Capture the cell that displays the provided text and extract its (x, y) central coordinate. 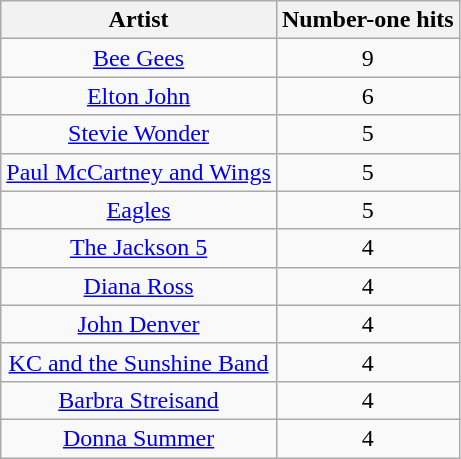
6 (368, 96)
Barbra Streisand (139, 400)
Number-one hits (368, 20)
9 (368, 58)
Paul McCartney and Wings (139, 172)
Artist (139, 20)
The Jackson 5 (139, 248)
Donna Summer (139, 438)
Stevie Wonder (139, 134)
Bee Gees (139, 58)
KC and the Sunshine Band (139, 362)
Diana Ross (139, 286)
Elton John (139, 96)
John Denver (139, 324)
Eagles (139, 210)
